Output the (X, Y) coordinate of the center of the cell containing the given text.  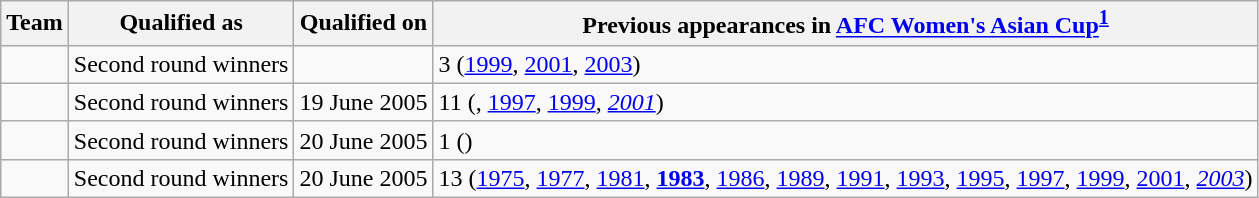
Previous appearances in AFC Women's Asian Cup1 (846, 24)
11 (, 1997, 1999, 2001) (846, 102)
3 (1999, 2001, 2003) (846, 64)
Qualified as (181, 24)
13 (1975, 1977, 1981, 1983, 1986, 1989, 1991, 1993, 1995, 1997, 1999, 2001, 2003) (846, 178)
Team (35, 24)
19 June 2005 (364, 102)
Qualified on (364, 24)
1 () (846, 140)
